Extract the (x, y) coordinate from the center of the cell holding the provided text.  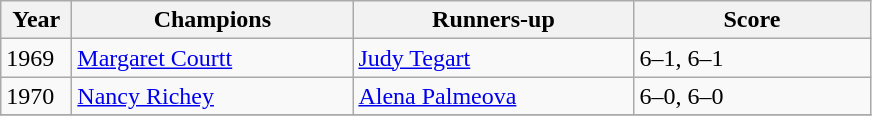
Champions (212, 20)
Margaret Courtt (212, 58)
1969 (36, 58)
Runners-up (494, 20)
Nancy Richey (212, 96)
Year (36, 20)
Score (752, 20)
6–1, 6–1 (752, 58)
1970 (36, 96)
6–0, 6–0 (752, 96)
Judy Tegart (494, 58)
Alena Palmeova (494, 96)
